For the text-containing cell, return its midpoint in (X, Y) coordinate format. 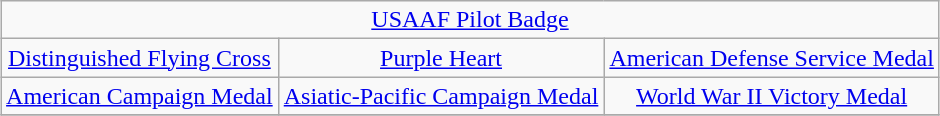
American Campaign Medal (140, 96)
Purple Heart (441, 58)
American Defense Service Medal (772, 58)
Asiatic-Pacific Campaign Medal (441, 96)
World War II Victory Medal (772, 96)
USAAF Pilot Badge (470, 20)
Distinguished Flying Cross (140, 58)
